Provide the [x, y] coordinate of the cell's center where the given text is located.  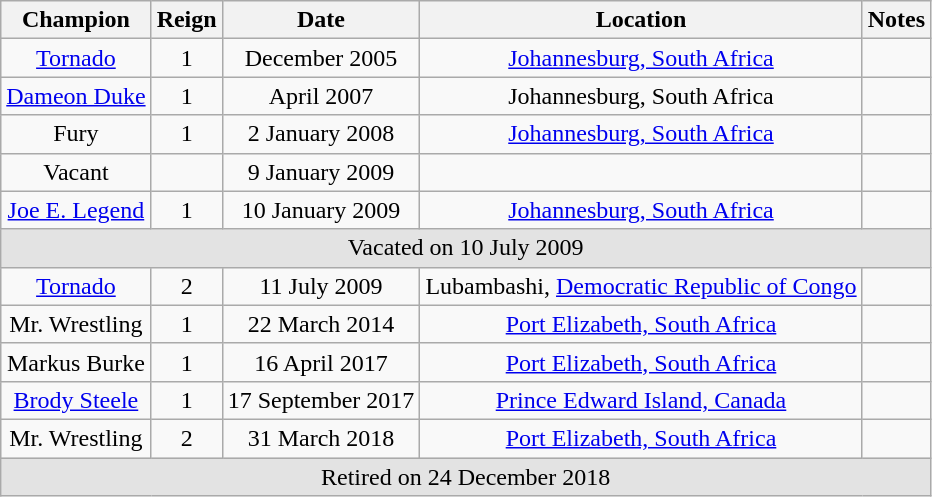
Vacated on 10 July 2009 [466, 248]
Fury [76, 134]
9 January 2009 [321, 172]
Champion [76, 20]
Joe E. Legend [76, 210]
Reign [186, 20]
Vacant [76, 172]
Date [321, 20]
Dameon Duke [76, 96]
Prince Edward Island, Canada [641, 400]
April 2007 [321, 96]
Lubambashi, Democratic Republic of Congo [641, 286]
Notes [896, 20]
10 January 2009 [321, 210]
22 March 2014 [321, 324]
11 July 2009 [321, 286]
Retired on 24 December 2018 [466, 477]
17 September 2017 [321, 400]
Markus Burke [76, 362]
2 January 2008 [321, 134]
16 April 2017 [321, 362]
31 March 2018 [321, 438]
Brody Steele [76, 400]
December 2005 [321, 58]
Location [641, 20]
